Identify which cell holds the provided text, then report its (x, y) central coordinate. 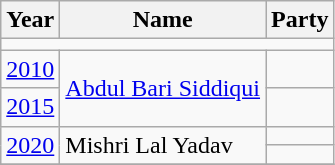
Abdul Bari Siddiqui (163, 88)
2015 (30, 107)
Name (163, 20)
2020 (30, 145)
Mishri Lal Yadav (163, 145)
2010 (30, 69)
Party (300, 20)
Year (30, 20)
